Return the [X, Y] coordinate for the center point of the cell that contains the specified text.  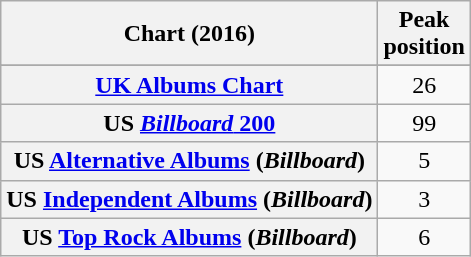
US Independent Albums (Billboard) [190, 199]
UK Albums Chart [190, 85]
26 [424, 85]
99 [424, 123]
6 [424, 237]
3 [424, 199]
US Billboard 200 [190, 123]
Chart (2016) [190, 34]
US Top Rock Albums (Billboard) [190, 237]
5 [424, 161]
US Alternative Albums (Billboard) [190, 161]
Peakposition [424, 34]
